Determine the [x, y] coordinate at the center of the cell enclosing the given text.  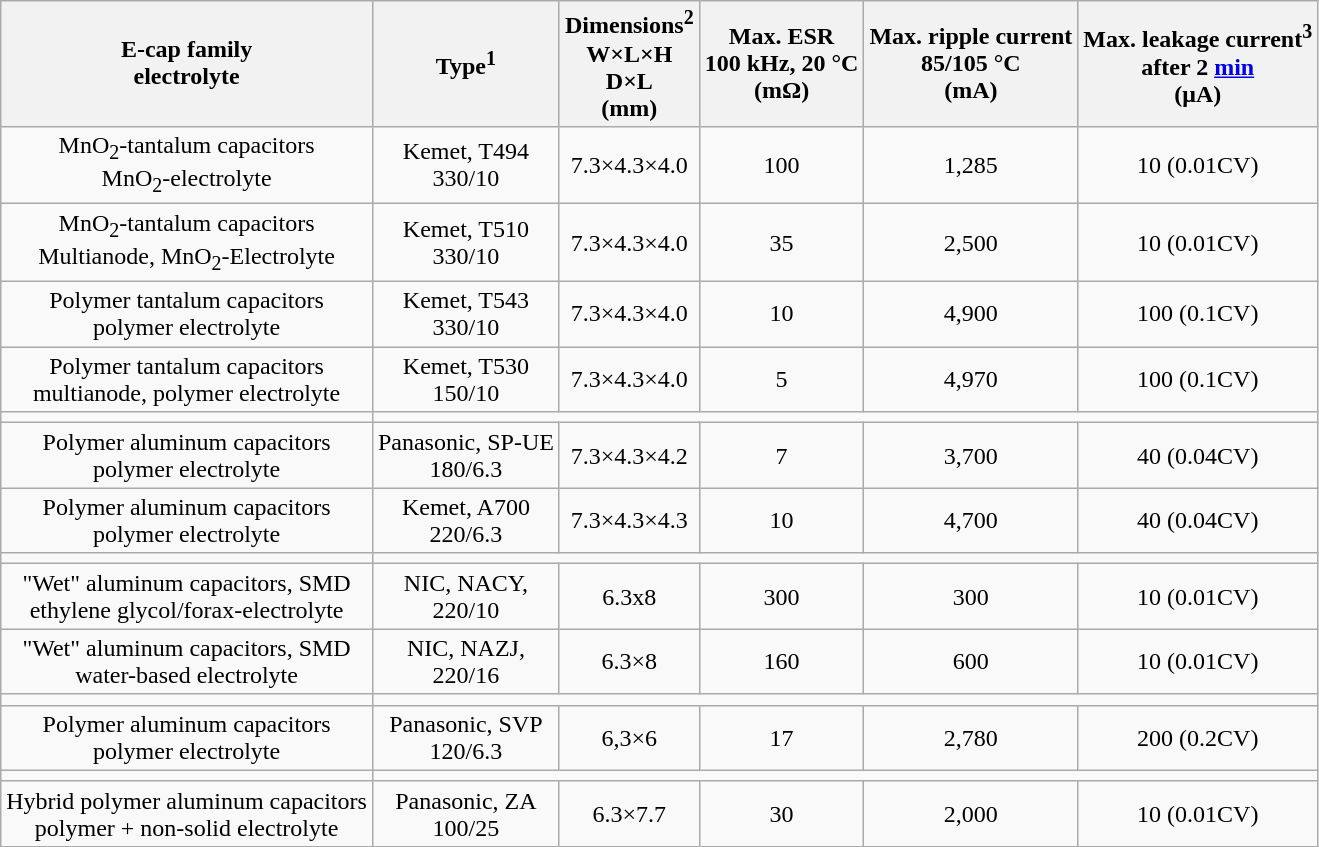
200 (0.2CV) [1198, 738]
Max. leakage current3after 2 min(μA) [1198, 64]
7.3×4.3×4.3 [629, 520]
4,700 [971, 520]
100 [782, 165]
4,970 [971, 380]
MnO2-tantalum capacitors Multianode, MnO2-Electrolyte [187, 243]
17 [782, 738]
2,000 [971, 814]
7.3×4.3×4.2 [629, 456]
"Wet" aluminum capacitors, SMDwater-based electrolyte [187, 662]
E-cap family electrolyte [187, 64]
Panasonic, ZA 100/25 [466, 814]
Panasonic, SVP 120/6.3 [466, 738]
"Wet" aluminum capacitors, SMDethylene glycol/forax-electrolyte [187, 596]
6.3×7.7 [629, 814]
Hybrid polymer aluminum capacitors polymer + non-solid electrolyte [187, 814]
5 [782, 380]
NIC, NACY,220/10 [466, 596]
6.3×8 [629, 662]
Kemet, T510330/10 [466, 243]
1,285 [971, 165]
Kemet, T494330/10 [466, 165]
Polymer tantalum capacitors multianode, polymer electrolyte [187, 380]
Kemet, T530150/10 [466, 380]
600 [971, 662]
Polymer aluminum capacitorspolymer electrolyte [187, 520]
NIC, NAZJ, 220/16 [466, 662]
Kemet, T543330/10 [466, 314]
Panasonic, SP-UE 180/6.3 [466, 456]
3,700 [971, 456]
2,780 [971, 738]
Kemet, A700220/6.3 [466, 520]
Type1 [466, 64]
30 [782, 814]
35 [782, 243]
2,500 [971, 243]
Polymer tantalum capacitors polymer electrolyte [187, 314]
4,900 [971, 314]
Max. ESR100 kHz, 20 °C(mΩ) [782, 64]
6,3×6 [629, 738]
6.3x8 [629, 596]
160 [782, 662]
Max. ripple current 85/105 °C(mA) [971, 64]
7 [782, 456]
Dimensions2 W×L×HD×L (mm) [629, 64]
MnO2-tantalum capacitors MnO2-electrolyte [187, 165]
